Determine the [X, Y] coordinate at the center of the cell enclosing the given text.  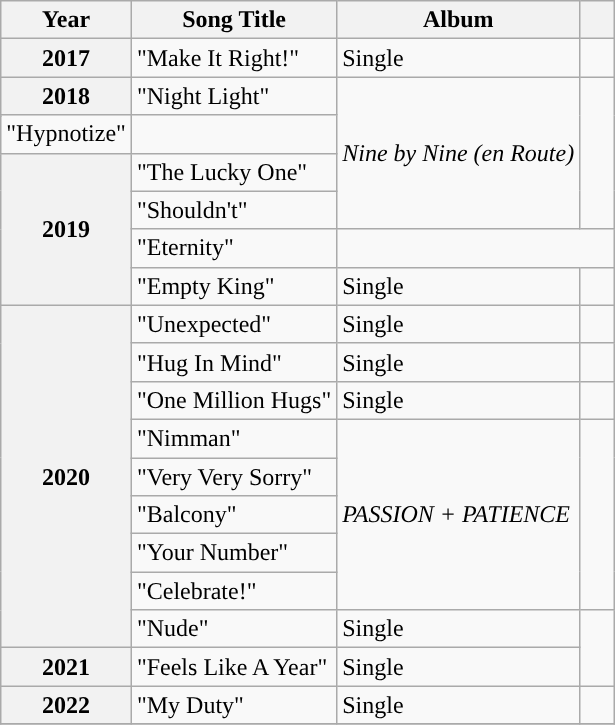
"Feels Like A Year" [234, 667]
"Celebrate!" [234, 591]
"Hug In Mind" [234, 362]
PASSION + PATIENCE [458, 514]
Nine by Nine (en Route) [458, 153]
"One Million Hugs" [234, 400]
2019 [66, 229]
2022 [66, 705]
"Nimman" [234, 438]
"Unexpected" [234, 324]
"The Lucky One" [234, 172]
"Shouldn't" [234, 210]
"Your Number" [234, 553]
"Eternity" [234, 248]
"Night Light" [234, 96]
2017 [66, 58]
2021 [66, 667]
Song Title [234, 20]
2018 [66, 96]
"Hypnotize" [66, 134]
Year [66, 20]
"Empty King" [234, 286]
Album [458, 20]
"My Duty" [234, 705]
"Make It Right!" [234, 58]
2020 [66, 476]
"Nude" [234, 629]
"Very Very Sorry" [234, 477]
"Balcony" [234, 515]
